Identify which cell holds the provided text, then report its [x, y] central coordinate. 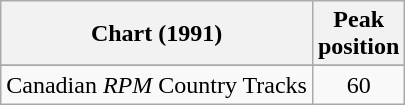
Chart (1991) [157, 34]
Peakposition [358, 34]
Canadian RPM Country Tracks [157, 85]
60 [358, 85]
